Scan for the cell matching the given text and deliver its [x, y] coordinate at center. 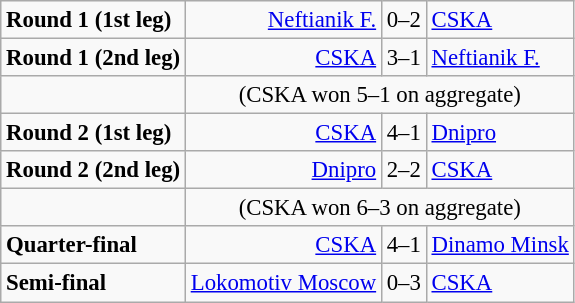
Round 1 (1st leg) [94, 20]
Dinamo Minsk [500, 245]
Semi-final [94, 283]
Lokomotiv Moscow [283, 283]
Round 2 (2nd leg) [94, 170]
0–2 [404, 20]
3–1 [404, 58]
2–2 [404, 170]
0–3 [404, 283]
(CSKA won 6–3 on aggregate) [380, 208]
Round 2 (1st leg) [94, 133]
Round 1 (2nd leg) [94, 58]
(CSKA won 5–1 on aggregate) [380, 95]
Quarter-final [94, 245]
